Output the [X, Y] coordinate of the center of the cell containing the given text.  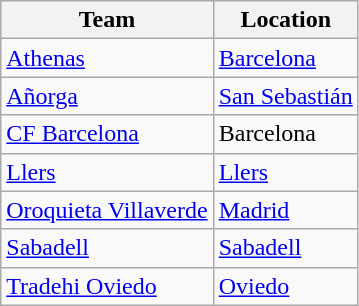
San Sebastián [286, 96]
Añorga [107, 96]
Oroquieta Villaverde [107, 210]
CF Barcelona [107, 134]
Oviedo [286, 286]
Madrid [286, 210]
Location [286, 20]
Athenas [107, 58]
Team [107, 20]
Tradehi Oviedo [107, 286]
